Determine the [X, Y] coordinate at the center of the cell enclosing the given text.  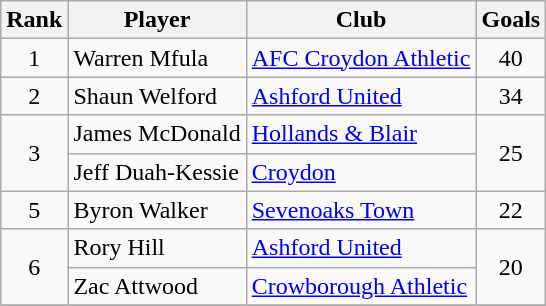
5 [34, 210]
Jeff Duah-Kessie [157, 172]
Zac Attwood [157, 286]
Rank [34, 20]
Warren Mfula [157, 58]
Hollands & Blair [361, 134]
25 [511, 153]
Sevenoaks Town [361, 210]
AFC Croydon Athletic [361, 58]
Croydon [361, 172]
34 [511, 96]
James McDonald [157, 134]
40 [511, 58]
Player [157, 20]
Shaun Welford [157, 96]
1 [34, 58]
Rory Hill [157, 248]
22 [511, 210]
3 [34, 153]
Goals [511, 20]
20 [511, 267]
6 [34, 267]
Byron Walker [157, 210]
Crowborough Athletic [361, 286]
Club [361, 20]
2 [34, 96]
